Extract the (X, Y) coordinate from the center of the cell holding the provided text.  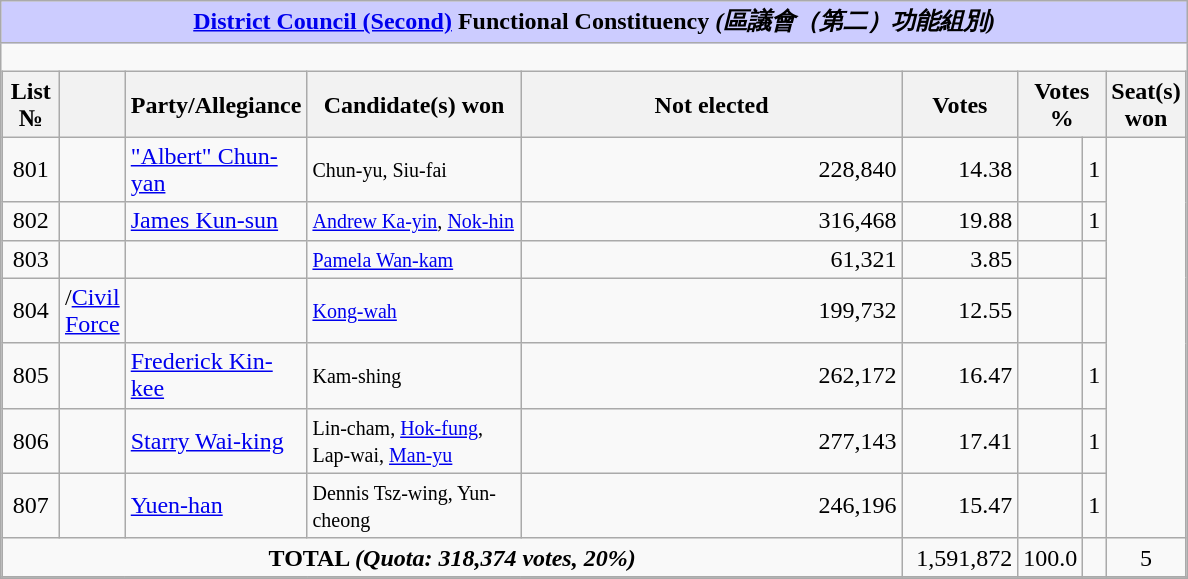
Candidate(s) won (414, 104)
Chun-yu, Siu-fai (414, 170)
Yuen-han (216, 506)
List № (30, 104)
"Albert" Chun-yan (216, 170)
Dennis Tsz-wing, Yun-cheong (414, 506)
Seat(s) won (1146, 104)
TOTAL (Quota: 318,374 votes, 20%) (452, 557)
James Kun-sun (216, 221)
5 (1146, 557)
316,468 (712, 221)
277,143 (712, 440)
12.55 (960, 310)
Frederick Kin-kee (216, 376)
16.47 (960, 376)
Lin-cham, Hok-fung, Lap-wai, Man-yu (414, 440)
Not elected (712, 104)
Kong-wah (414, 310)
1,591,872 (960, 557)
807 (30, 506)
801 (30, 170)
Pamela Wan-kam (414, 259)
199,732 (712, 310)
804 (30, 310)
15.47 (960, 506)
802 (30, 221)
Andrew Ka-yin, Nok-hin (414, 221)
Votes % (1062, 104)
3.85 (960, 259)
Starry Wai-king (216, 440)
803 (30, 259)
17.41 (960, 440)
14.38 (960, 170)
19.88 (960, 221)
District Council (Second) Functional Constituency (區議會（第二）功能組別) (594, 22)
805 (30, 376)
Votes (960, 104)
228,840 (712, 170)
262,172 (712, 376)
61,321 (712, 259)
Party/Allegiance (216, 104)
100.0 (1050, 557)
Kam-shing (414, 376)
806 (30, 440)
246,196 (712, 506)
/Civil Force (92, 310)
